Extract the [X, Y] coordinate from the center of the cell holding the provided text.  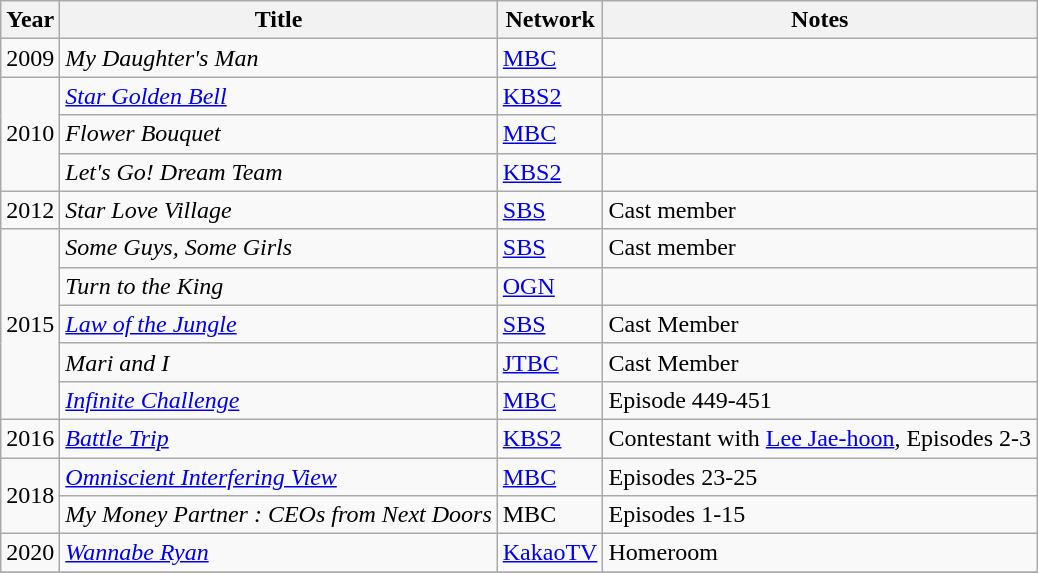
Some Guys, Some Girls [278, 248]
Contestant with Lee Jae-hoon, Episodes 2-3 [820, 438]
2016 [30, 438]
Notes [820, 20]
Star Love Village [278, 210]
Episode 449-451 [820, 400]
Infinite Challenge [278, 400]
Homeroom [820, 553]
Battle Trip [278, 438]
2015 [30, 324]
Network [550, 20]
My Daughter's Man [278, 58]
2009 [30, 58]
2020 [30, 553]
Star Golden Bell [278, 96]
Let's Go! Dream Team [278, 172]
Mari and I [278, 362]
2012 [30, 210]
Turn to the King [278, 286]
Law of the Jungle [278, 324]
OGN [550, 286]
KakaoTV [550, 553]
Omniscient Interfering View [278, 477]
My Money Partner : CEOs from Next Doors [278, 515]
Title [278, 20]
Episodes 23-25 [820, 477]
2018 [30, 496]
2010 [30, 134]
Wannabe Ryan [278, 553]
Episodes 1-15 [820, 515]
Flower Bouquet [278, 134]
JTBC [550, 362]
Year [30, 20]
